Locate the cell with the specified text and output its (X, Y) center coordinate. 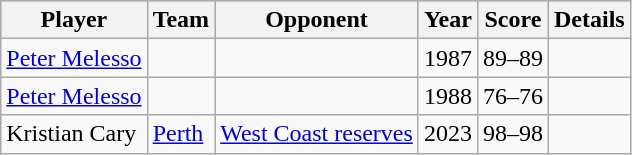
Year (448, 20)
76–76 (512, 96)
Player (74, 20)
2023 (448, 134)
Score (512, 20)
West Coast reserves (317, 134)
1987 (448, 58)
Kristian Cary (74, 134)
89–89 (512, 58)
1988 (448, 96)
Details (590, 20)
Opponent (317, 20)
Perth (181, 134)
Team (181, 20)
98–98 (512, 134)
